Provide the (x, y) coordinate of the cell's center where the given text is located.  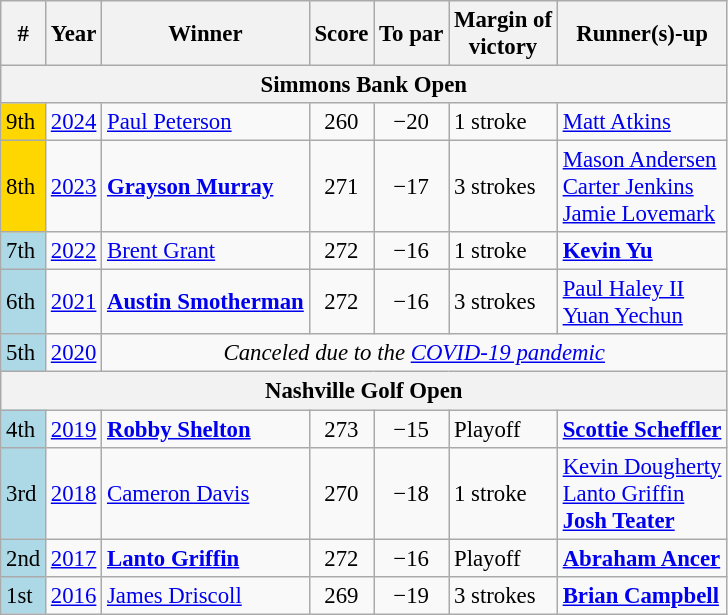
Matt Atkins (642, 122)
260 (342, 122)
Mason Andersen Carter Jenkins Jamie Lovemark (642, 187)
7th (24, 251)
Year (74, 34)
−17 (412, 187)
270 (342, 493)
Brent Grant (206, 251)
Robby Shelton (206, 429)
Kevin Yu (642, 251)
Margin ofvictory (504, 34)
2024 (74, 122)
2020 (74, 353)
1st (24, 595)
−15 (412, 429)
2017 (74, 558)
3rd (24, 493)
2018 (74, 493)
2021 (74, 302)
269 (342, 595)
4th (24, 429)
# (24, 34)
Abraham Ancer (642, 558)
Lanto Griffin (206, 558)
2016 (74, 595)
−20 (412, 122)
2019 (74, 429)
2nd (24, 558)
5th (24, 353)
9th (24, 122)
Paul Peterson (206, 122)
271 (342, 187)
Brian Campbell (642, 595)
Cameron Davis (206, 493)
Nashville Golf Open (364, 391)
2022 (74, 251)
Paul Haley II Yuan Yechun (642, 302)
Canceled due to the COVID-19 pandemic (414, 353)
−19 (412, 595)
Scottie Scheffler (642, 429)
Austin Smotherman (206, 302)
To par (412, 34)
6th (24, 302)
Runner(s)-up (642, 34)
Score (342, 34)
Grayson Murray (206, 187)
2023 (74, 187)
8th (24, 187)
Winner (206, 34)
Kevin Dougherty Lanto Griffin Josh Teater (642, 493)
James Driscoll (206, 595)
−18 (412, 493)
273 (342, 429)
Simmons Bank Open (364, 85)
